Find where the given text appears and provide that cell's center as (x, y) coordinate. 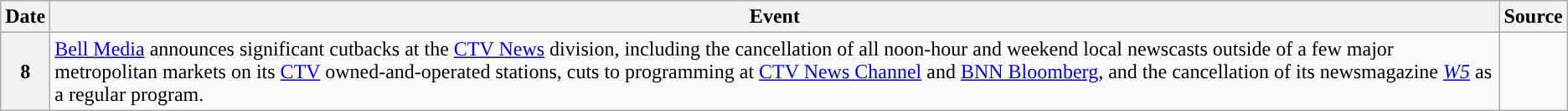
Date (25, 17)
Event (775, 17)
Source (1533, 17)
8 (25, 71)
